Scan for the cell matching the given text and deliver its [x, y] coordinate at center. 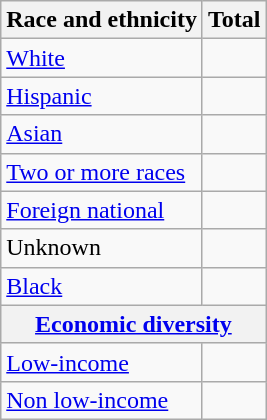
Two or more races [102, 172]
Race and ethnicity [102, 20]
Economic diversity [134, 324]
Non low-income [102, 400]
Black [102, 286]
Asian [102, 134]
Foreign national [102, 210]
Unknown [102, 248]
Total [234, 20]
Low-income [102, 362]
Hispanic [102, 96]
White [102, 58]
